Return [x, y] of the center of cell containing provided text 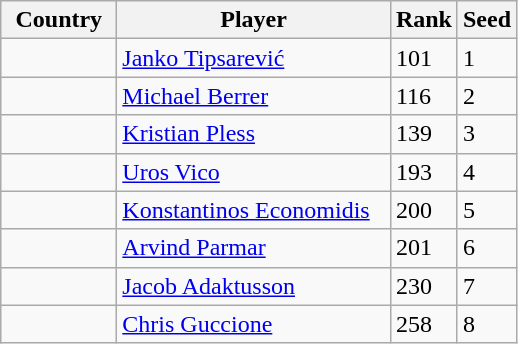
7 [486, 286]
Uros Vico [254, 172]
3 [486, 134]
Konstantinos Economidis [254, 210]
201 [424, 248]
8 [486, 324]
Arvind Parmar [254, 248]
Jacob Adaktusson [254, 286]
Janko Tipsarević [254, 58]
230 [424, 286]
139 [424, 134]
Rank [424, 20]
Chris Guccione [254, 324]
6 [486, 248]
5 [486, 210]
Michael Berrer [254, 96]
193 [424, 172]
2 [486, 96]
Seed [486, 20]
1 [486, 58]
258 [424, 324]
Player [254, 20]
116 [424, 96]
Kristian Pless [254, 134]
4 [486, 172]
101 [424, 58]
200 [424, 210]
Country [59, 20]
